Identify which cell holds the provided text, then report its (X, Y) central coordinate. 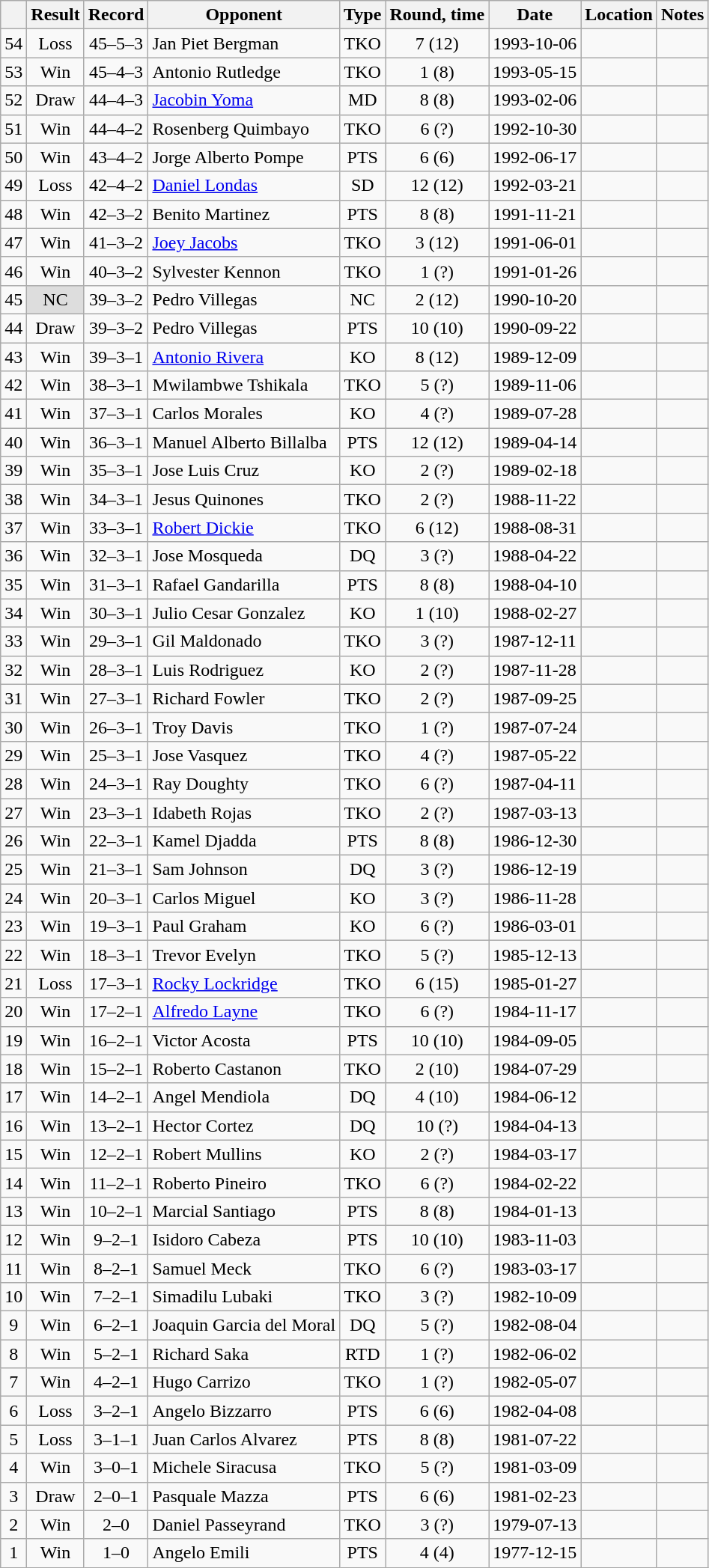
45–4–3 (116, 72)
1990-09-22 (535, 328)
42–3–2 (116, 214)
24 (13, 898)
Antonio Rutledge (244, 72)
1 (10) (437, 613)
Opponent (244, 15)
Hugo Carrizo (244, 1382)
10 (13, 1297)
1987-09-25 (535, 698)
1992-10-30 (535, 129)
10 (?) (437, 1126)
1987-12-11 (535, 641)
RTD (362, 1354)
Richard Fowler (244, 698)
17–3–1 (116, 983)
39 (13, 471)
1989-04-14 (535, 442)
Jose Mosqueda (244, 556)
1982-04-08 (535, 1411)
35 (13, 585)
Rosenberg Quimbayo (244, 129)
7–2–1 (116, 1297)
24–3–1 (116, 784)
8 (12) (437, 357)
7 (12) (437, 43)
31–3–1 (116, 585)
18–3–1 (116, 955)
Joaquin Garcia del Moral (244, 1326)
1984-02-22 (535, 1183)
21–3–1 (116, 870)
1981-03-09 (535, 1468)
Pasquale Mazza (244, 1496)
12 (13, 1239)
17–2–1 (116, 1012)
7 (13, 1382)
Antonio Rivera (244, 357)
Carlos Morales (244, 414)
1984-09-05 (535, 1040)
1988-08-31 (535, 528)
51 (13, 129)
34–3–1 (116, 499)
38 (13, 499)
54 (13, 43)
29–3–1 (116, 641)
Angelo Bizzarro (244, 1411)
Daniel Londas (244, 186)
1981-07-22 (535, 1439)
41–3–2 (116, 242)
23–3–1 (116, 812)
Joey Jacobs (244, 242)
20–3–1 (116, 898)
1986-11-28 (535, 898)
Alfredo Layne (244, 1012)
14 (13, 1183)
1981-02-23 (535, 1496)
3–2–1 (116, 1411)
13–2–1 (116, 1126)
42–4–2 (116, 186)
1991-11-21 (535, 214)
1988-11-22 (535, 499)
10–2–1 (116, 1211)
Troy Davis (244, 727)
Simadilu Lubaki (244, 1297)
45 (13, 299)
43 (13, 357)
1982-06-02 (535, 1354)
1988-04-22 (535, 556)
1989-07-28 (535, 414)
Robert Dickie (244, 528)
MD (362, 100)
Samuel Meck (244, 1269)
Manuel Alberto Billalba (244, 442)
48 (13, 214)
12–2–1 (116, 1154)
2 (12) (437, 299)
Roberto Pineiro (244, 1183)
1988-02-27 (535, 613)
16 (13, 1126)
40 (13, 442)
Benito Martinez (244, 214)
1984-03-17 (535, 1154)
4 (4) (437, 1553)
Notes (682, 15)
Jorge Alberto Pompe (244, 157)
Carlos Miguel (244, 898)
50 (13, 157)
1986-03-01 (535, 927)
45–5–3 (116, 43)
36 (13, 556)
Marcial Santiago (244, 1211)
Gil Maldonado (244, 641)
Julio Cesar Gonzalez (244, 613)
Kamel Djadda (244, 841)
Rafael Gandarilla (244, 585)
Michele Siracusa (244, 1468)
Angelo Emili (244, 1553)
6 (15) (437, 983)
20 (13, 1012)
1987-05-22 (535, 755)
1990-10-20 (535, 299)
Daniel Passeyrand (244, 1525)
1991-01-26 (535, 271)
Round, time (437, 15)
38–3–1 (116, 385)
6–2–1 (116, 1326)
9–2–1 (116, 1239)
22–3–1 (116, 841)
Rocky Lockridge (244, 983)
28 (13, 784)
Jacobin Yoma (244, 100)
Sylvester Kennon (244, 271)
30 (13, 727)
33 (13, 641)
1984-06-12 (535, 1097)
2 (13, 1525)
39–3–1 (116, 357)
9 (13, 1326)
1991-06-01 (535, 242)
32–3–1 (116, 556)
26 (13, 841)
19–3–1 (116, 927)
Juan Carlos Alvarez (244, 1439)
32 (13, 670)
1983-11-03 (535, 1239)
19 (13, 1040)
1982-10-09 (535, 1297)
46 (13, 271)
49 (13, 186)
Mwilambwe Tshikala (244, 385)
1992-06-17 (535, 157)
1984-11-17 (535, 1012)
47 (13, 242)
Date (535, 15)
Richard Saka (244, 1354)
44–4–2 (116, 129)
3 (13, 1496)
Location (619, 15)
1984-04-13 (535, 1126)
SD (362, 186)
Jesus Quinones (244, 499)
29 (13, 755)
35–3–1 (116, 471)
11–2–1 (116, 1183)
1993-02-06 (535, 100)
3–0–1 (116, 1468)
8–2–1 (116, 1269)
Luis Rodriguez (244, 670)
1977-12-15 (535, 1553)
1985-01-27 (535, 983)
30–3–1 (116, 613)
Result (55, 15)
15 (13, 1154)
44–4–3 (116, 100)
26–3–1 (116, 727)
1986-12-30 (535, 841)
36–3–1 (116, 442)
1993-10-06 (535, 43)
Idabeth Rojas (244, 812)
1988-04-10 (535, 585)
5–2–1 (116, 1354)
44 (13, 328)
16–2–1 (116, 1040)
17 (13, 1097)
6 (13, 1411)
4 (13, 1468)
14–2–1 (116, 1097)
31 (13, 698)
1984-07-29 (535, 1069)
1993-05-15 (535, 72)
Jose Vasquez (244, 755)
1982-08-04 (535, 1326)
22 (13, 955)
3–1–1 (116, 1439)
Ray Doughty (244, 784)
1989-02-18 (535, 471)
8 (13, 1354)
13 (13, 1211)
52 (13, 100)
1–0 (116, 1553)
Robert Mullins (244, 1154)
2 (10) (437, 1069)
2–0 (116, 1525)
1992-03-21 (535, 186)
Roberto Castanon (244, 1069)
1987-03-13 (535, 812)
1987-04-11 (535, 784)
25 (13, 870)
43–4–2 (116, 157)
1979-07-13 (535, 1525)
1989-11-06 (535, 385)
11 (13, 1269)
42 (13, 385)
Trevor Evelyn (244, 955)
1983-03-17 (535, 1269)
Type (362, 15)
1987-11-28 (535, 670)
15–2–1 (116, 1069)
41 (13, 414)
53 (13, 72)
33–3–1 (116, 528)
4–2–1 (116, 1382)
28–3–1 (116, 670)
1982-05-07 (535, 1382)
1987-07-24 (535, 727)
1 (8) (437, 72)
25–3–1 (116, 755)
Sam Johnson (244, 870)
40–3–2 (116, 271)
Angel Mendiola (244, 1097)
1986-12-19 (535, 870)
Isidoro Cabeza (244, 1239)
5 (13, 1439)
6 (12) (437, 528)
21 (13, 983)
1989-12-09 (535, 357)
Record (116, 15)
27 (13, 812)
37 (13, 528)
23 (13, 927)
4 (10) (437, 1097)
1 (13, 1553)
27–3–1 (116, 698)
Victor Acosta (244, 1040)
34 (13, 613)
Jose Luis Cruz (244, 471)
Paul Graham (244, 927)
2–0–1 (116, 1496)
3 (12) (437, 242)
1984-01-13 (535, 1211)
Hector Cortez (244, 1126)
18 (13, 1069)
1985-12-13 (535, 955)
Jan Piet Bergman (244, 43)
37–3–1 (116, 414)
